Return the [X, Y] coordinate for the center point of the cell that contains the specified text.  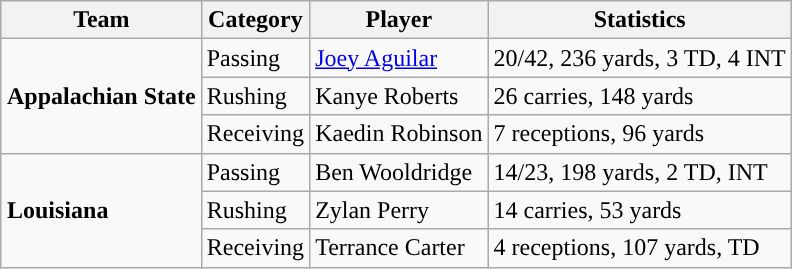
14/23, 198 yards, 2 TD, INT [640, 172]
Ben Wooldridge [399, 172]
Appalachian State [101, 96]
Terrance Carter [399, 248]
Statistics [640, 20]
Player [399, 20]
Louisiana [101, 210]
26 carries, 148 yards [640, 96]
7 receptions, 96 yards [640, 134]
Kanye Roberts [399, 96]
Zylan Perry [399, 210]
4 receptions, 107 yards, TD [640, 248]
14 carries, 53 yards [640, 210]
Category [255, 20]
20/42, 236 yards, 3 TD, 4 INT [640, 58]
Joey Aguilar [399, 58]
Kaedin Robinson [399, 134]
Team [101, 20]
